Locate the cell with the specified text and output its (x, y) center coordinate. 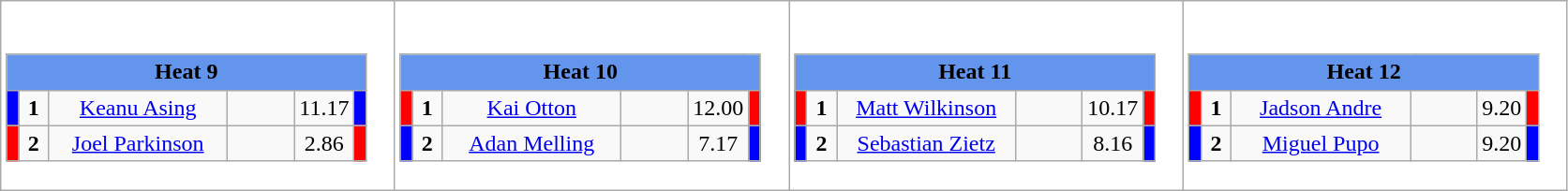
Keanu Asing (139, 108)
2.86 (324, 143)
Sebastian Zietz (926, 143)
Heat 9 1 Keanu Asing 11.17 2 Joel Parkinson 2.86 (198, 95)
11.17 (324, 108)
Miguel Pupo (1322, 143)
Heat 10 (580, 72)
12.00 (718, 108)
7.17 (718, 143)
Adan Melling (532, 143)
Heat 10 1 Kai Otton 12.00 2 Adan Melling 7.17 (592, 95)
Heat 9 (186, 72)
Kai Otton (532, 108)
Heat 12 1 Jadson Andre 9.20 2 Miguel Pupo 9.20 (1376, 95)
Joel Parkinson (139, 143)
Matt Wilkinson (926, 108)
10.17 (1113, 108)
Jadson Andre (1322, 108)
8.16 (1113, 143)
Heat 12 (1364, 72)
Heat 11 (975, 72)
Heat 11 1 Matt Wilkinson 10.17 2 Sebastian Zietz 8.16 (986, 95)
